Capture the cell that displays the provided text and extract its [x, y] central coordinate. 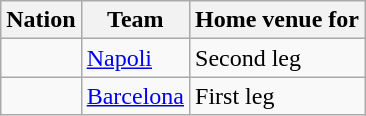
Barcelona [135, 96]
Home venue for [278, 20]
Team [135, 20]
Nation [41, 20]
Second leg [278, 58]
Napoli [135, 58]
First leg [278, 96]
